Return the (X, Y) coordinate for the center point of the cell that contains the specified text.  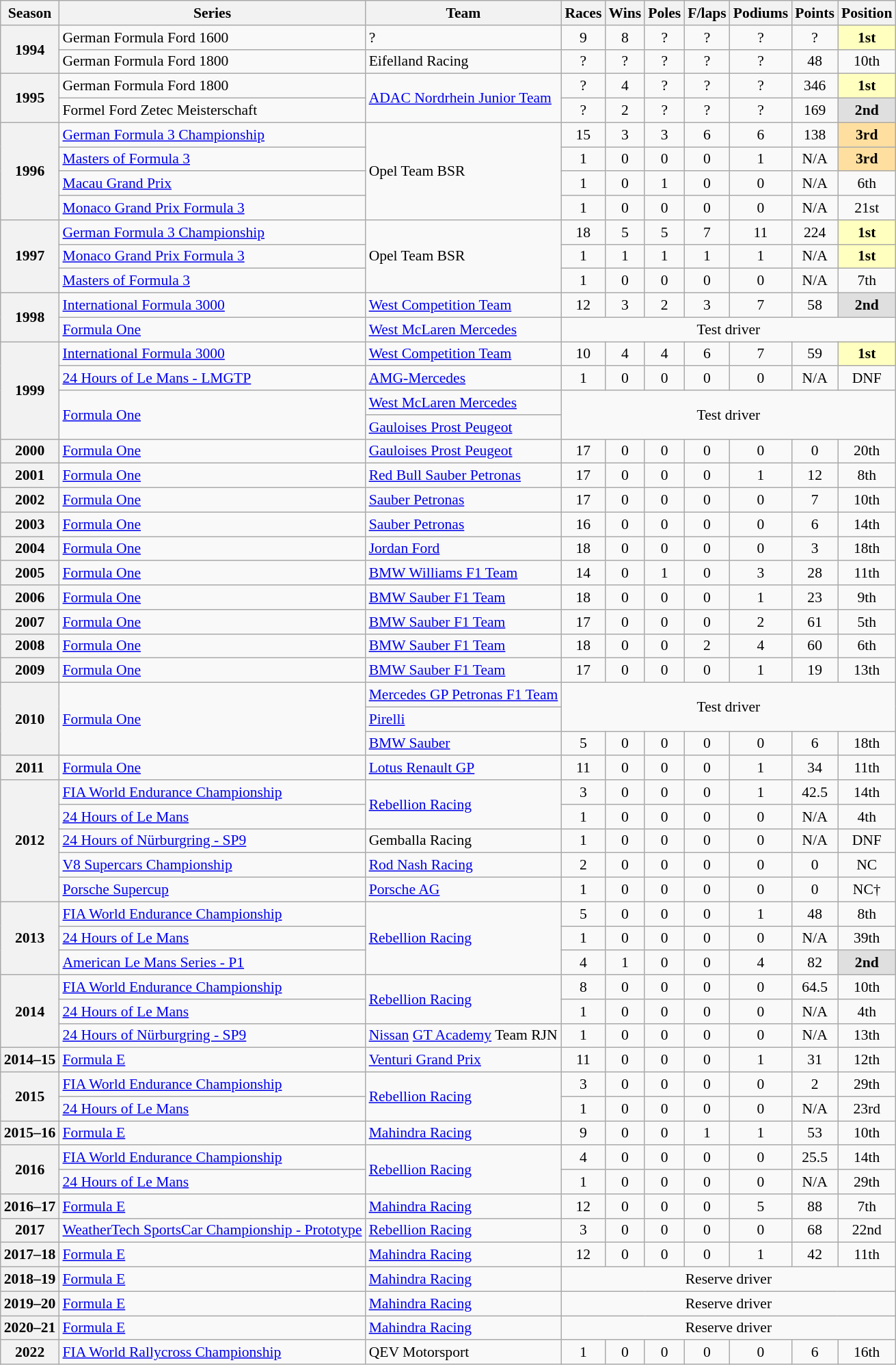
2005 (30, 573)
Formel Ford Zetec Meisterschaft (212, 111)
2006 (30, 597)
42 (815, 1255)
Position (867, 13)
Macau Grand Prix (212, 184)
Gemballa Racing (463, 841)
23 (815, 597)
9th (867, 597)
NC (867, 865)
2016 (30, 1170)
16th (867, 1353)
2016–17 (30, 1206)
138 (815, 135)
WeatherTech SportsCar Championship - Prototype (212, 1230)
25.5 (815, 1158)
14 (583, 573)
Points (815, 13)
20th (867, 451)
1999 (30, 390)
2011 (30, 768)
2022 (30, 1353)
2014 (30, 1012)
Porsche Supercup (212, 890)
FIA World Rallycross Championship (212, 1353)
88 (815, 1206)
Season (30, 13)
31 (815, 1060)
28 (815, 573)
5th (867, 622)
39th (867, 938)
22nd (867, 1230)
Lotus Renault GP (463, 768)
Porsche AG (463, 890)
2019–20 (30, 1303)
2015 (30, 1096)
82 (815, 963)
53 (815, 1133)
Series (212, 13)
60 (815, 646)
1995 (30, 98)
59 (815, 354)
2001 (30, 476)
2008 (30, 646)
Team (463, 13)
Eifelland Racing (463, 62)
24 Hours of Le Mans - LMGTP (212, 379)
2017–18 (30, 1255)
2012 (30, 841)
2000 (30, 451)
German Formula Ford 1600 (212, 38)
BMW Williams F1 Team (463, 573)
Races (583, 13)
Nissan GT Academy Team RJN (463, 1036)
Jordan Ford (463, 549)
23rd (867, 1109)
American Le Mans Series - P1 (212, 963)
AMG-Mercedes (463, 379)
169 (815, 111)
12th (867, 1060)
2004 (30, 549)
2010 (30, 719)
2017 (30, 1230)
NC† (867, 890)
346 (815, 86)
68 (815, 1230)
34 (815, 768)
Wins (625, 13)
Podiums (761, 13)
1994 (30, 49)
2018–19 (30, 1280)
224 (815, 232)
2007 (30, 622)
15 (583, 135)
19 (815, 671)
V8 Supercars Championship (212, 865)
BMW Sauber (463, 744)
QEV Motorsport (463, 1353)
2013 (30, 938)
Red Bull Sauber Petronas (463, 476)
Poles (664, 13)
2002 (30, 500)
F/laps (707, 13)
1997 (30, 257)
2015–16 (30, 1133)
64.5 (815, 987)
10 (583, 354)
61 (815, 622)
ADAC Nordrhein Junior Team (463, 98)
42.5 (815, 792)
21st (867, 208)
1996 (30, 171)
1998 (30, 317)
2009 (30, 671)
Mercedes GP Petronas F1 Team (463, 695)
2003 (30, 524)
2020–21 (30, 1328)
2014–15 (30, 1060)
Pirelli (463, 719)
Rod Nash Racing (463, 865)
16 (583, 524)
Venturi Grand Prix (463, 1060)
58 (815, 306)
